Scan for the cell matching the given text and deliver its [X, Y] coordinate at center. 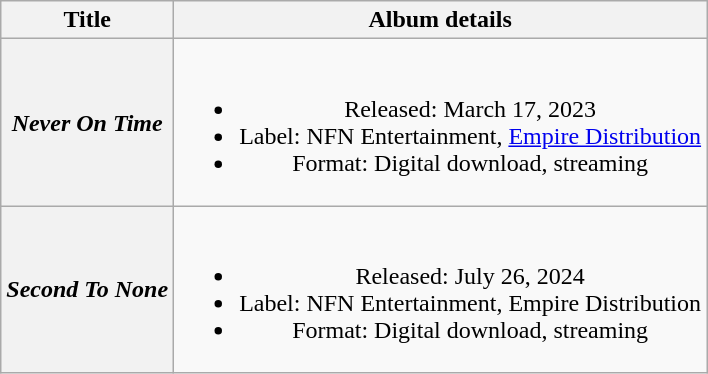
Title [88, 20]
Released: July 26, 2024Label: NFN Entertainment, Empire DistributionFormat: Digital download, streaming [440, 290]
Released: March 17, 2023Label: NFN Entertainment, Empire DistributionFormat: Digital download, streaming [440, 122]
Never On Time [88, 122]
Album details [440, 20]
Second To None [88, 290]
